Return the [x, y] coordinate for the center point of the cell that contains the specified text.  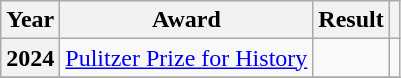
Result [351, 20]
2024 [30, 58]
Award [186, 20]
Year [30, 20]
Pulitzer Prize for History [186, 58]
